Provide the (x, y) coordinate of the cell's center where the given text is located.  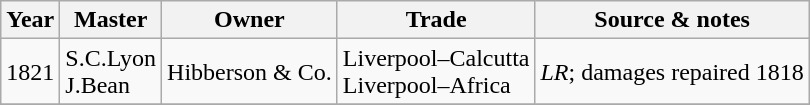
Year (30, 20)
S.C.LyonJ.Bean (111, 72)
Liverpool–CalcuttaLiverpool–Africa (436, 72)
Master (111, 20)
Hibberson & Co. (250, 72)
1821 (30, 72)
Owner (250, 20)
Source & notes (672, 20)
LR; damages repaired 1818 (672, 72)
Trade (436, 20)
